Identify which cell holds the provided text, then report its [X, Y] central coordinate. 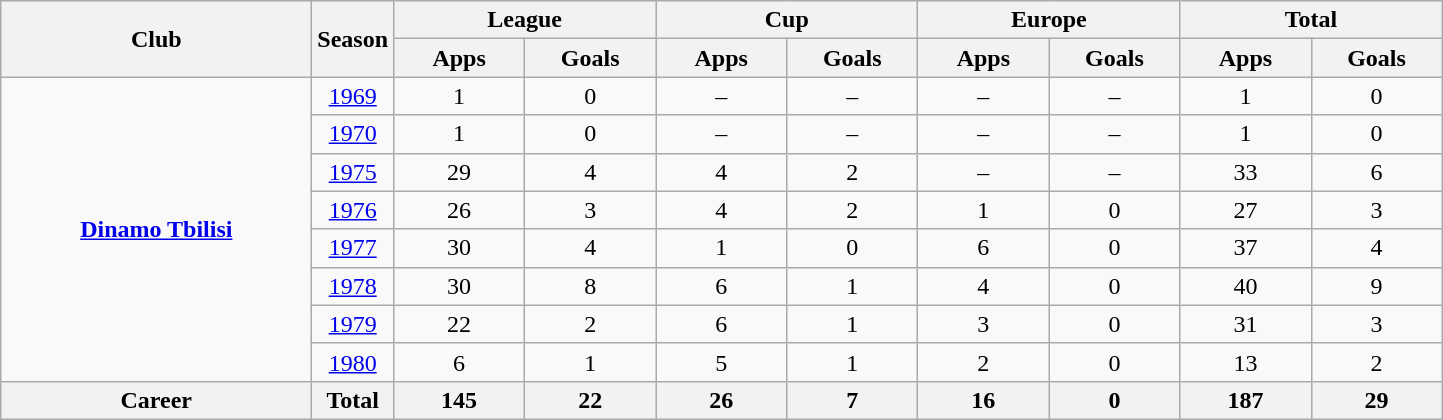
31 [1246, 324]
Club [156, 39]
16 [984, 400]
9 [1376, 286]
Dinamo Tbilisi [156, 229]
1975 [353, 172]
1969 [353, 96]
Cup [787, 20]
33 [1246, 172]
1979 [353, 324]
40 [1246, 286]
13 [1246, 362]
8 [590, 286]
187 [1246, 400]
1977 [353, 248]
1978 [353, 286]
Career [156, 400]
Season [353, 39]
145 [460, 400]
League [525, 20]
Europe [1049, 20]
1976 [353, 210]
7 [852, 400]
27 [1246, 210]
1970 [353, 134]
5 [722, 362]
1980 [353, 362]
37 [1246, 248]
